Return the [x, y] coordinate for the center point of the cell that contains the specified text.  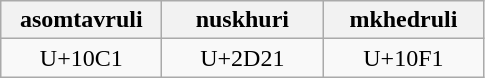
U+10C1 [82, 58]
U+2D21 [242, 58]
mkhedruli [404, 20]
nuskhuri [242, 20]
asomtavruli [82, 20]
U+10F1 [404, 58]
